For the text-containing cell, return its midpoint in [x, y] coordinate format. 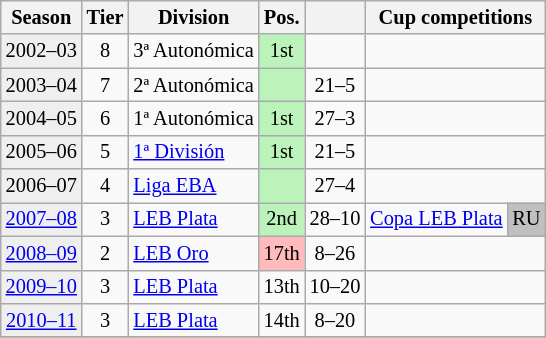
3ª Autonómica [193, 51]
2002–03 [42, 51]
Division [193, 17]
LEB Oro [193, 253]
10–20 [336, 287]
8–20 [336, 320]
1ª División [193, 152]
Pos. [282, 17]
Season [42, 17]
13th [282, 287]
2010–11 [42, 320]
7 [106, 85]
28–10 [336, 219]
4 [106, 186]
8–26 [336, 253]
Liga EBA [193, 186]
27–4 [336, 186]
5 [106, 152]
2 [106, 253]
2006–07 [42, 186]
RU [526, 219]
1ª Autonómica [193, 118]
2008–09 [42, 253]
2003–04 [42, 85]
Cup competitions [455, 17]
2005–06 [42, 152]
2nd [282, 219]
17th [282, 253]
2004–05 [42, 118]
Tier [106, 17]
Copa LEB Plata [436, 219]
2007–08 [42, 219]
6 [106, 118]
8 [106, 51]
2ª Autonómica [193, 85]
27–3 [336, 118]
2009–10 [42, 287]
14th [282, 320]
